Output the [x, y] coordinate of the center of the cell containing the given text.  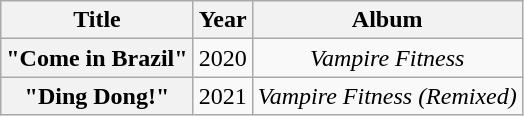
Vampire Fitness (Remixed) [387, 96]
Year [222, 20]
"Ding Dong!" [97, 96]
Album [387, 20]
Vampire Fitness [387, 58]
2021 [222, 96]
"Come in Brazil" [97, 58]
Title [97, 20]
2020 [222, 58]
